Search for the cell housing the specified text and yield its [x, y] center coordinate. 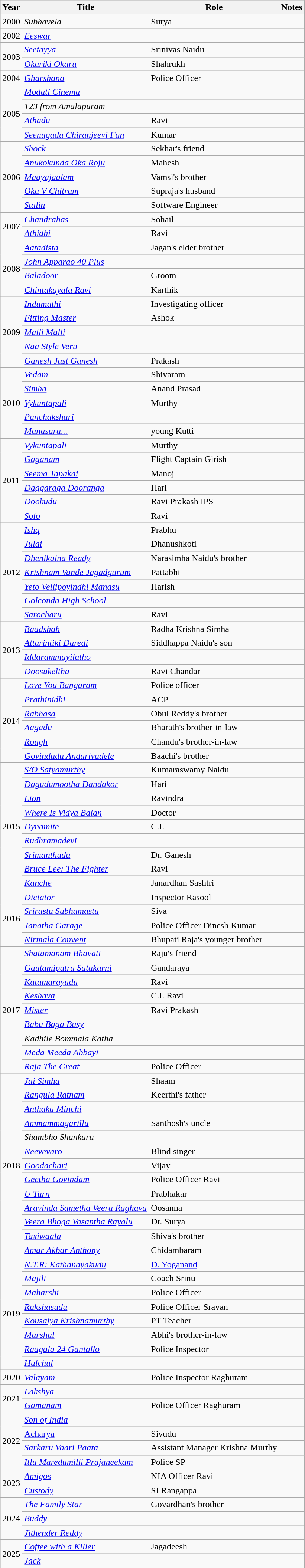
Shahrukh [214, 64]
Lakshya [85, 1391]
Coach Srinu [214, 1278]
Baachi's brother [214, 756]
Investigating officer [214, 304]
Prabhu [214, 530]
Golconda High School [85, 600]
Eeswar [85, 36]
Krishnam Vande Jagadgurum [85, 572]
Doosukeltha [85, 671]
2004 [11, 78]
S/O Satyamurthy [85, 770]
Panchakshari [85, 417]
123 from Amalapuram [85, 106]
Itlu Maredumilli Prajaneekam [85, 1462]
C.I. [214, 826]
Yeto Vellipoyindhi Manasu [85, 586]
Kousalya Krishnamurthy [85, 1321]
Aravinda Sametha Veera Raghava [85, 1208]
Dr. Surya [214, 1222]
Goodachari [85, 1165]
Jai Simha [85, 1081]
Ravi Prakash [214, 1010]
Vedam [85, 374]
2000 [11, 22]
Chandu's brother-in-law [214, 742]
2013 [11, 650]
Babu Baga Busy [85, 1024]
U Turn [85, 1194]
2025 [11, 1554]
Seenugadu Chiranjeevi Fan [85, 134]
Sarkaru Vaari Paata [85, 1448]
2017 [11, 1010]
2016 [11, 918]
Shock [85, 148]
Role [214, 7]
Police officer [214, 685]
Dynamite [85, 826]
Amigos [85, 1476]
Police Officer Ravi [214, 1180]
Police Inspector Raghuram [214, 1377]
Where Is Vidya Balan [85, 812]
Anand Prasad [214, 388]
Shatamanam Bhavati [85, 954]
Katamarayudu [85, 982]
NIA Officer Ravi [214, 1476]
Ganesh Just Ganesh [85, 360]
Modati Cinema [85, 92]
Surya [214, 22]
Mahesh [214, 163]
Oka V Chitram [85, 191]
Julai [85, 544]
Chidambaram [214, 1250]
Manasara... [85, 431]
Gamanam [85, 1405]
Attarintiki Daredi [85, 643]
Bruce Lee: The Fighter [85, 869]
Title [85, 7]
Pattabhi [214, 572]
Buddy [85, 1518]
Govindudu Andarivadele [85, 756]
Daggaraga Dooranga [85, 488]
D. Yoganand [214, 1264]
Jack [85, 1561]
Srinivas Naidu [214, 50]
2010 [11, 403]
Year [11, 7]
Maharshi [85, 1292]
Jagadeesh [214, 1547]
Rakshasudu [85, 1306]
Athadu [85, 120]
2008 [11, 269]
Oosanna [214, 1208]
Rough [85, 742]
Ravindra [214, 798]
Obul Reddy's brother [214, 714]
Police Officer Raghuram [214, 1405]
N.T.R: Kathanayakudu [85, 1264]
Neevevaro [85, 1151]
Malli Malli [85, 332]
Anthaku Minchi [85, 1109]
Gandaraya [214, 968]
Dookudu [85, 502]
Gaganam [85, 459]
Kadhile Bommala Katha [85, 1038]
Raja The Great [85, 1066]
2022 [11, 1441]
Maayajaalam [85, 177]
Prathinidhi [85, 699]
Groom [214, 276]
Dhanushkoti [214, 544]
Baladoor [85, 276]
Gautamiputra Satakarni [85, 968]
Ammammagarillu [85, 1123]
2009 [11, 332]
Baadshah [85, 629]
Flight Captain Girish [214, 459]
Raagala 24 Gantallo [85, 1349]
Sarocharu [85, 614]
Prabhakar [214, 1194]
Srimanthudu [85, 854]
Supraja's husband [214, 191]
Nirmala Convent [85, 939]
Shiva's brother [214, 1236]
PT Teacher [214, 1321]
Gharshana [85, 78]
Police Officer Sravan [214, 1306]
2018 [11, 1166]
Athidhi [85, 233]
Okariki Okaru [85, 64]
Rabhasa [85, 714]
Custody [85, 1490]
Siva [214, 911]
Karthik [214, 290]
2012 [11, 572]
Doctor [214, 812]
Shivaram [214, 374]
2011 [11, 480]
Govardhan's brother [214, 1504]
Inspector Rasool [214, 897]
Marshal [85, 1335]
2003 [11, 57]
Raju's friend [214, 954]
2015 [11, 827]
Veera Bhoga Vasantha Rayalu [85, 1222]
Seema Tapakai [85, 473]
Keerthi's father [214, 1095]
2021 [11, 1398]
Janatha Garage [85, 925]
Coffee with a Killer [85, 1547]
Notes [292, 7]
Police SP [214, 1462]
C.I. Ravi [214, 996]
John Apparao 40 Plus [85, 262]
Lion [85, 798]
Sohail [214, 219]
Prakash [214, 360]
Siddhappa Naidu's son [214, 643]
Aagadu [85, 728]
Stalin [85, 205]
Bharath's brother-in-law [214, 728]
Rangula Ratnam [85, 1095]
Acharya [85, 1434]
2005 [11, 113]
Indumathi [85, 304]
Kumar [214, 134]
Majili [85, 1278]
Ravi Chandar [214, 671]
2019 [11, 1313]
Jagan's elder brother [214, 247]
Police Officer Dinesh Kumar [214, 925]
Kumaraswamy Naidu [214, 770]
Ashok [214, 318]
Radha Krishna Simha [214, 629]
Chintakayala Ravi [85, 290]
Keshava [85, 996]
Naa Style Veru [85, 346]
Harish [214, 586]
Vamsi's brother [214, 177]
Narasimha Naidu's brother [214, 558]
2014 [11, 721]
Kanche [85, 883]
Iddarammayilatho [85, 657]
Sivudu [214, 1434]
Taxiwaala [85, 1236]
Blind singer [214, 1151]
2002 [11, 36]
Hulchul [85, 1363]
SI Rangappa [214, 1490]
Mister [85, 1010]
Santhosh's uncle [214, 1123]
Dictator [85, 897]
Srirastu Subhamastu [85, 911]
Anukokunda Oka Roju [85, 163]
Subhavela [85, 22]
Seetayya [85, 50]
2024 [11, 1518]
2007 [11, 226]
Ishq [85, 530]
2023 [11, 1483]
Simha [85, 388]
Abhi's brother-in-law [214, 1335]
ACP [214, 699]
young Kutti [214, 431]
Fitting Master [85, 318]
Dhenikaina Ready [85, 558]
Sekhar's friend [214, 148]
Aatadista [85, 247]
Rudhramadevi [85, 840]
Shambho Shankara [85, 1137]
Shaam [214, 1081]
Manoj [214, 473]
2020 [11, 1377]
Son of India [85, 1420]
Assistant Manager Krishna Murthy [214, 1448]
Geetha Govindam [85, 1180]
Police Inspector [214, 1349]
Jithender Reddy [85, 1533]
Dagudumootha Dandakor [85, 784]
Love You Bangaram [85, 685]
Bhupati Raja's younger brother [214, 939]
Chandrahas [85, 219]
Amar Akbar Anthony [85, 1250]
Dr. Ganesh [214, 854]
Valayam [85, 1377]
Meda Meeda Abbayi [85, 1052]
The Family Star [85, 1504]
Solo [85, 516]
Ravi Prakash IPS [214, 502]
2006 [11, 177]
Vijay [214, 1165]
Software Engineer [214, 205]
Janardhan Sashtri [214, 883]
